Search for the cell housing the specified text and yield its [X, Y] center coordinate. 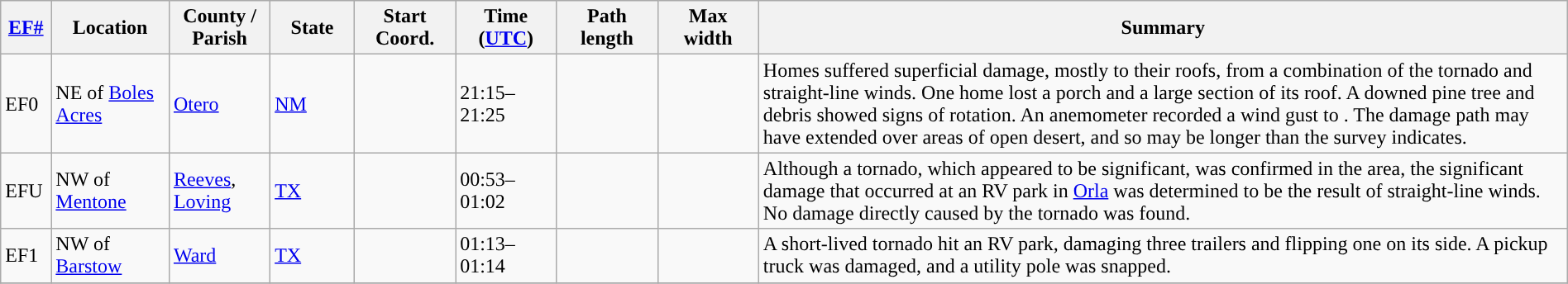
EF1 [26, 256]
County / Parish [219, 28]
Ward [219, 256]
NE of Boles Acres [111, 104]
Location [111, 28]
Start Coord. [404, 28]
State [313, 28]
Path length [607, 28]
21:15–21:25 [506, 104]
Reeves, Loving [219, 191]
Max width [708, 28]
NW of Mentone [111, 191]
Time (UTC) [506, 28]
Otero [219, 104]
EF# [26, 28]
00:53–01:02 [506, 191]
EF0 [26, 104]
01:13–01:14 [506, 256]
NW of Barstow [111, 256]
Summary [1163, 28]
NM [313, 104]
EFU [26, 191]
